From the cell containing the given text, extract its center point as (x, y) coordinate. 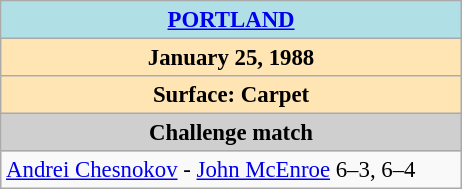
January 25, 1988 (232, 58)
PORTLAND (232, 20)
Andrei Chesnokov - John McEnroe 6–3, 6–4 (232, 170)
Challenge match (232, 133)
Surface: Carpet (232, 95)
